Detect which cell encompasses the target text, then output its (x, y) center coordinate. 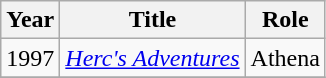
Athena (285, 58)
Year (30, 20)
1997 (30, 58)
Role (285, 20)
Title (152, 20)
Herc's Adventures (152, 58)
